Pinpoint the cell where the given text exists, returning its (x, y) midpoint coordinate. 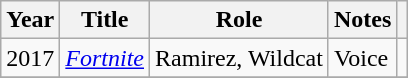
Fortnite (105, 58)
Title (105, 20)
Year (30, 20)
Ramirez, Wildcat (240, 58)
2017 (30, 58)
Voice (362, 58)
Role (240, 20)
Notes (362, 20)
